Search for the cell housing the specified text and yield its [x, y] center coordinate. 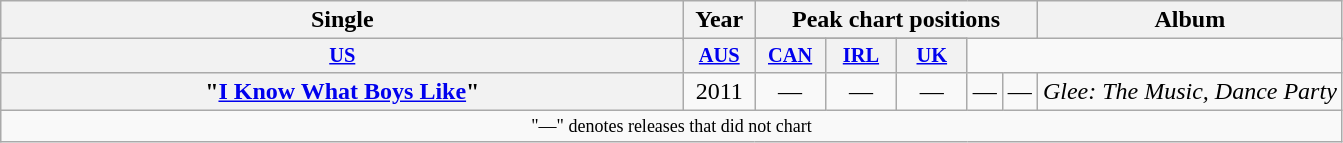
2011 [720, 91]
Peak chart positions [896, 20]
Single [342, 20]
"—" denotes releases that did not chart [672, 126]
IRL [862, 56]
Album [1190, 20]
"I Know What Boys Like" [342, 91]
CAN [790, 56]
Year [720, 20]
UK [932, 56]
US [342, 56]
AUS [720, 56]
Glee: The Music, Dance Party [1190, 91]
